From the cell containing the given text, extract its center point as (x, y) coordinate. 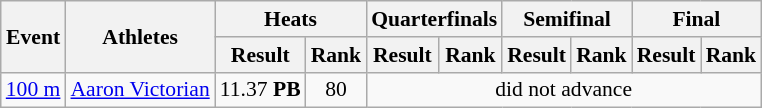
Aaron Victorian (140, 90)
80 (336, 90)
Quarterfinals (434, 19)
100 m (34, 90)
did not advance (564, 90)
11.37 PB (260, 90)
Heats (290, 19)
Athletes (140, 36)
Event (34, 36)
Semifinal (566, 19)
Final (696, 19)
